Locate the cell with the specified text and output its (x, y) center coordinate. 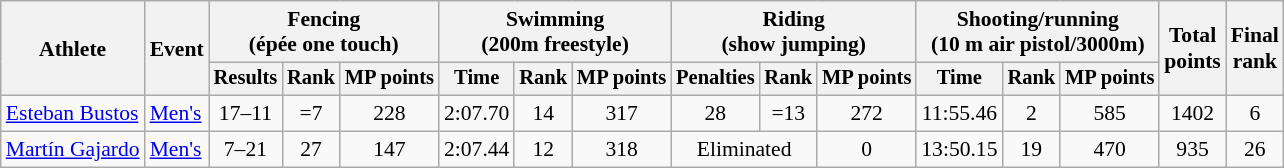
=13 (788, 114)
Results (246, 79)
Event (177, 48)
1402 (1192, 114)
11:55.46 (959, 114)
17–11 (246, 114)
Martín Gajardo (73, 150)
Fencing (épée one touch) (324, 32)
14 (543, 114)
0 (866, 150)
Athlete (73, 48)
Eliminated (744, 150)
6 (1255, 114)
2:07.44 (476, 150)
Penalties (715, 79)
27 (311, 150)
317 (622, 114)
585 (1110, 114)
=7 (311, 114)
2 (1032, 114)
Shooting/running(10 m air pistol/3000m) (1038, 32)
19 (1032, 150)
272 (866, 114)
228 (390, 114)
26 (1255, 150)
Totalpoints (1192, 48)
470 (1110, 150)
Riding (show jumping) (794, 32)
2:07.70 (476, 114)
13:50.15 (959, 150)
935 (1192, 150)
318 (622, 150)
147 (390, 150)
Swimming (200m freestyle) (555, 32)
Finalrank (1255, 48)
28 (715, 114)
7–21 (246, 150)
12 (543, 150)
Esteban Bustos (73, 114)
